Identify which cell holds the provided text, then report its (x, y) central coordinate. 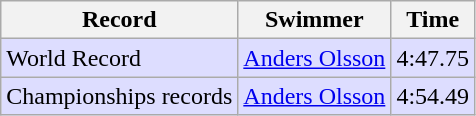
4:54.49 (433, 96)
Record (120, 20)
Swimmer (314, 20)
Time (433, 20)
4:47.75 (433, 58)
World Record (120, 58)
Championships records (120, 96)
